From the cell containing the given text, extract its center point as [x, y] coordinate. 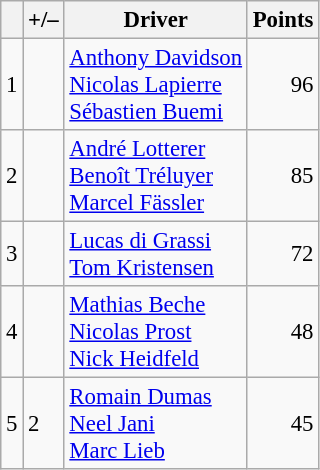
48 [282, 332]
3 [12, 254]
96 [282, 85]
Anthony Davidson Nicolas Lapierre Sébastien Buemi [156, 85]
4 [12, 332]
+/– [44, 20]
Mathias Beche Nicolas Prost Nick Heidfeld [156, 332]
André Lotterer Benoît Tréluyer Marcel Fässler [156, 176]
Romain Dumas Neel Jani Marc Lieb [156, 424]
45 [282, 424]
Driver [156, 20]
Lucas di Grassi Tom Kristensen [156, 254]
1 [12, 85]
85 [282, 176]
Points [282, 20]
72 [282, 254]
5 [12, 424]
